Find where the given text appears and provide that cell's center as (X, Y) coordinate. 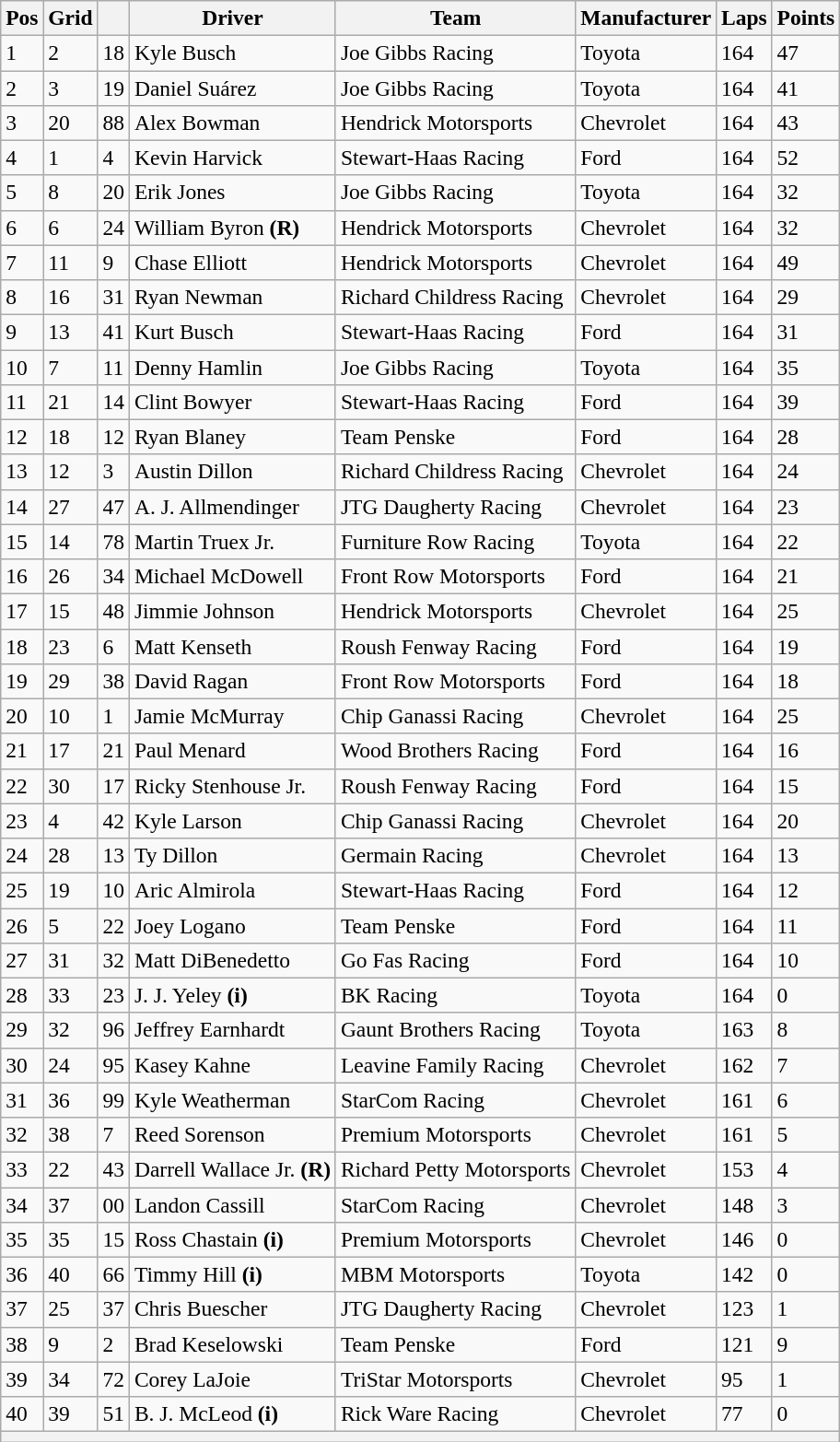
42 (113, 821)
Jamie McMurray (232, 716)
A. J. Allmendinger (232, 507)
Paul Menard (232, 751)
Richard Petty Motorsports (455, 1169)
Team (455, 18)
Kurt Busch (232, 332)
Gaunt Brothers Racing (455, 1030)
88 (113, 123)
148 (744, 1204)
MBM Motorsports (455, 1274)
51 (113, 1413)
49 (806, 263)
Grid (70, 18)
48 (113, 611)
Kyle Weatherman (232, 1100)
Darrell Wallace Jr. (R) (232, 1169)
Austin Dillon (232, 472)
142 (744, 1274)
David Ragan (232, 681)
Daniel Suárez (232, 88)
162 (744, 1065)
Ryan Blaney (232, 437)
William Byron (R) (232, 228)
Ty Dillon (232, 855)
Go Fas Racing (455, 960)
Points (806, 18)
163 (744, 1030)
Germain Racing (455, 855)
Reed Sorenson (232, 1134)
Driver (232, 18)
78 (113, 542)
96 (113, 1030)
Ross Chastain (i) (232, 1239)
00 (113, 1204)
TriStar Motorsports (455, 1379)
146 (744, 1239)
Brad Keselowski (232, 1344)
52 (806, 158)
Landon Cassill (232, 1204)
Aric Almirola (232, 890)
B. J. McLeod (i) (232, 1413)
Clint Bowyer (232, 402)
Alex Bowman (232, 123)
121 (744, 1344)
Rick Ware Racing (455, 1413)
Kyle Busch (232, 53)
Chase Elliott (232, 263)
Manufacturer (647, 18)
Timmy Hill (i) (232, 1274)
Matt DiBenedetto (232, 960)
Leavine Family Racing (455, 1065)
Wood Brothers Racing (455, 751)
Kevin Harvick (232, 158)
Jimmie Johnson (232, 611)
Denny Hamlin (232, 367)
Kyle Larson (232, 821)
Ricky Stenhouse Jr. (232, 786)
123 (744, 1309)
Chris Buescher (232, 1309)
Laps (744, 18)
Erik Jones (232, 193)
Matt Kenseth (232, 646)
Corey LaJoie (232, 1379)
Furniture Row Racing (455, 542)
J. J. Yeley (i) (232, 995)
Jeffrey Earnhardt (232, 1030)
Joey Logano (232, 925)
Michael McDowell (232, 576)
77 (744, 1413)
72 (113, 1379)
Ryan Newman (232, 297)
66 (113, 1274)
153 (744, 1169)
99 (113, 1100)
Pos (22, 18)
BK Racing (455, 995)
Kasey Kahne (232, 1065)
Martin Truex Jr. (232, 542)
